Output the [x, y] coordinate of the center of the cell containing the given text.  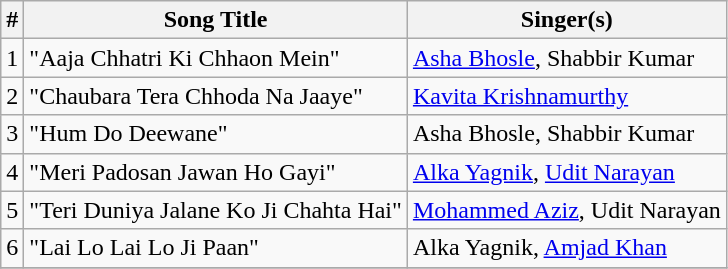
5 [12, 210]
"Aaja Chhatri Ki Chhaon Mein" [216, 58]
4 [12, 172]
# [12, 20]
3 [12, 134]
Alka Yagnik, Udit Narayan [566, 172]
"Teri Duniya Jalane Ko Ji Chahta Hai" [216, 210]
Song Title [216, 20]
1 [12, 58]
"Meri Padosan Jawan Ho Gayi" [216, 172]
"Chaubara Tera Chhoda Na Jaaye" [216, 96]
"Hum Do Deewane" [216, 134]
"Lai Lo Lai Lo Ji Paan" [216, 248]
Alka Yagnik, Amjad Khan [566, 248]
2 [12, 96]
6 [12, 248]
Singer(s) [566, 20]
Mohammed Aziz, Udit Narayan [566, 210]
Kavita Krishnamurthy [566, 96]
